Output the (X, Y) coordinate of the center of the cell containing the given text.  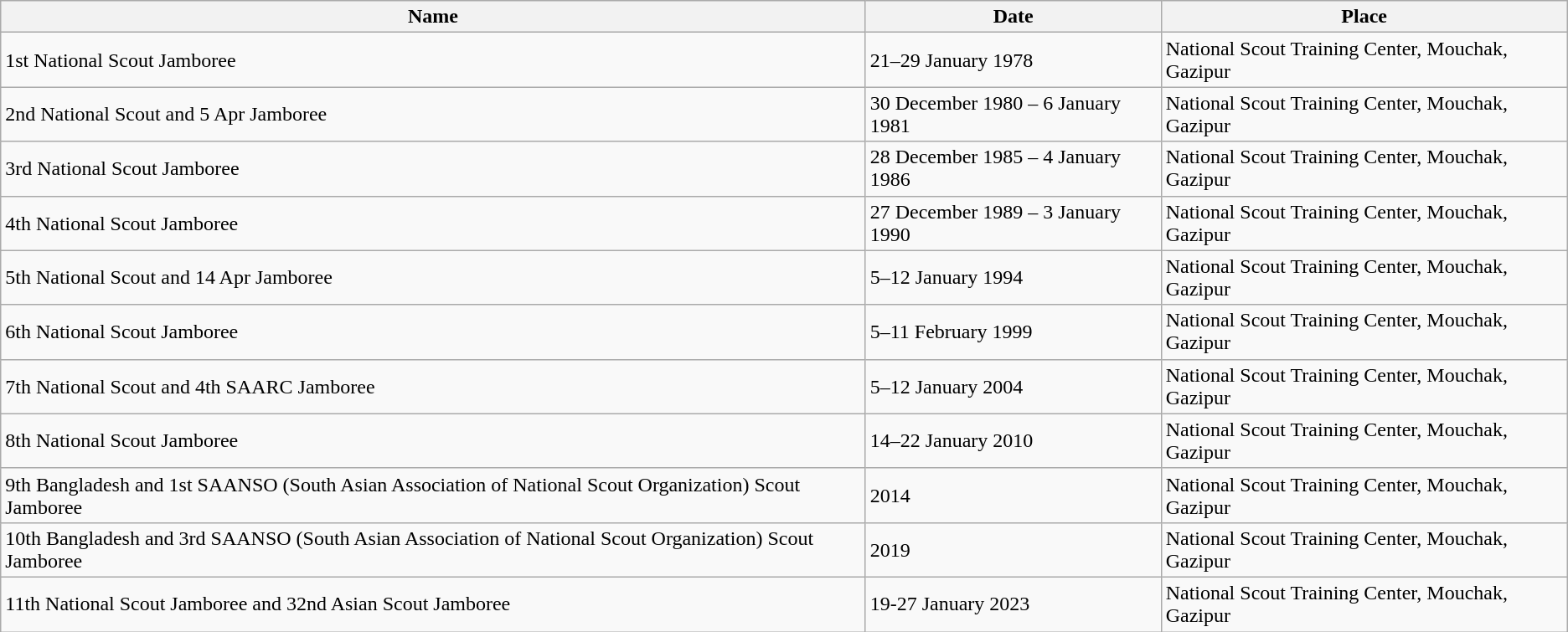
Date (1014, 17)
5th National Scout and 14 Apr Jamboree (433, 278)
Name (433, 17)
21–29 January 1978 (1014, 60)
11th National Scout Jamboree and 32nd Asian Scout Jamboree (433, 604)
2019 (1014, 549)
3rd National Scout Jamboree (433, 169)
14–22 January 2010 (1014, 440)
5–11 February 1999 (1014, 331)
7th National Scout and 4th SAARC Jamboree (433, 387)
5–12 January 2004 (1014, 387)
4th National Scout Jamboree (433, 223)
6th National Scout Jamboree (433, 331)
Place (1364, 17)
28 December 1985 – 4 January 1986 (1014, 169)
27 December 1989 – 3 January 1990 (1014, 223)
19-27 January 2023 (1014, 604)
8th National Scout Jamboree (433, 440)
9th Bangladesh and 1st SAANSO (South Asian Association of National Scout Organization) Scout Jamboree (433, 496)
30 December 1980 – 6 January 1981 (1014, 114)
2nd National Scout and 5 Apr Jamboree (433, 114)
5–12 January 1994 (1014, 278)
2014 (1014, 496)
1st National Scout Jamboree (433, 60)
10th Bangladesh and 3rd SAANSO (South Asian Association of National Scout Organization) Scout Jamboree (433, 549)
